Identify which cell holds the provided text, then report its [x, y] central coordinate. 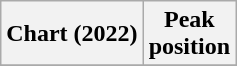
Peakposition [189, 34]
Chart (2022) [72, 34]
